Scan for the cell matching the given text and deliver its [X, Y] coordinate at center. 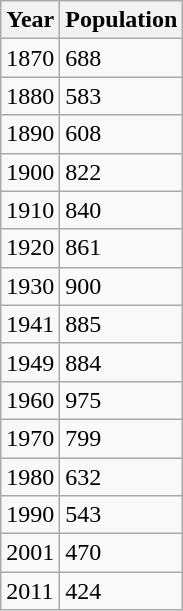
2001 [30, 553]
1910 [30, 210]
Year [30, 20]
1941 [30, 324]
1970 [30, 438]
Population [122, 20]
1870 [30, 58]
1920 [30, 248]
840 [122, 210]
424 [122, 591]
1900 [30, 172]
861 [122, 248]
2011 [30, 591]
1880 [30, 96]
885 [122, 324]
1949 [30, 362]
632 [122, 477]
1930 [30, 286]
799 [122, 438]
608 [122, 134]
1980 [30, 477]
583 [122, 96]
975 [122, 400]
1990 [30, 515]
900 [122, 286]
822 [122, 172]
688 [122, 58]
1960 [30, 400]
884 [122, 362]
470 [122, 553]
543 [122, 515]
1890 [30, 134]
